Identify which cell holds the provided text, then report its (x, y) central coordinate. 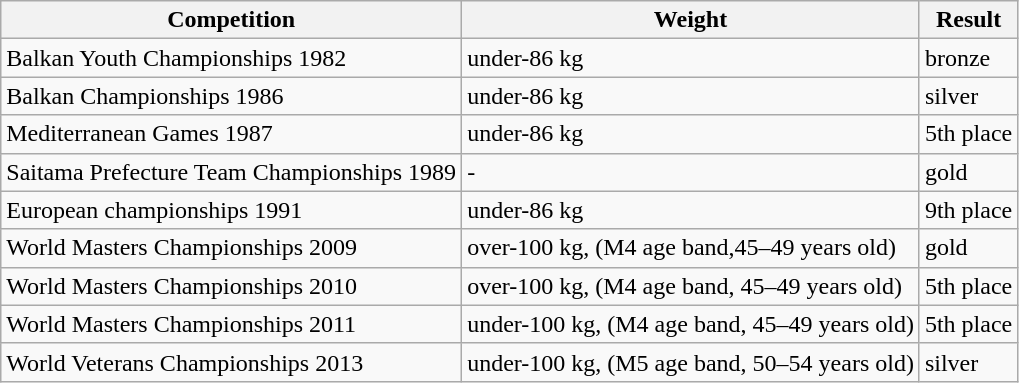
World Masters Championships 2009 (232, 248)
under-100 kg, (M5 age band, 50–54 years old) (691, 362)
European championships 1991 (232, 210)
Weight (691, 20)
over-100 kg, (M4 age band,45–49 years old) (691, 248)
Balkan Championships 1986 (232, 96)
bronze (968, 58)
9th place (968, 210)
Saitama Prefecture Team Championships 1989 (232, 172)
World Veterans Championships 2013 (232, 362)
- (691, 172)
Mediterranean Games 1987 (232, 134)
Result (968, 20)
World Masters Championships 2010 (232, 286)
Competition (232, 20)
under-100 kg, (M4 age band, 45–49 years old) (691, 324)
over-100 kg, (M4 age band, 45–49 years old) (691, 286)
Balkan Youth Championships 1982 (232, 58)
World Masters Championships 2011 (232, 324)
